Output the [x, y] coordinate of the center of the cell containing the given text.  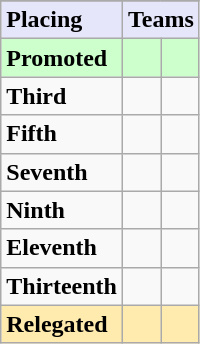
Seventh [62, 172]
Ninth [62, 210]
Placing [62, 20]
Thirteenth [62, 286]
Third [62, 96]
Teams [160, 20]
Eleventh [62, 248]
Relegated [62, 324]
Fifth [62, 134]
Promoted [62, 58]
